Return (x, y) of the center of cell containing provided text 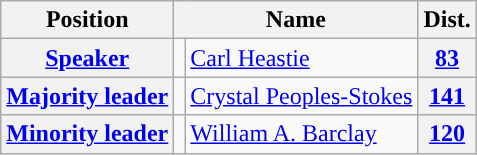
Name (296, 20)
Dist. (447, 20)
Speaker (88, 58)
William A. Barclay (302, 134)
141 (447, 96)
Carl Heastie (302, 58)
Minority leader (88, 134)
83 (447, 58)
Crystal Peoples-Stokes (302, 96)
Position (88, 20)
120 (447, 134)
Majority leader (88, 96)
